Capture the cell that displays the provided text and extract its [X, Y] central coordinate. 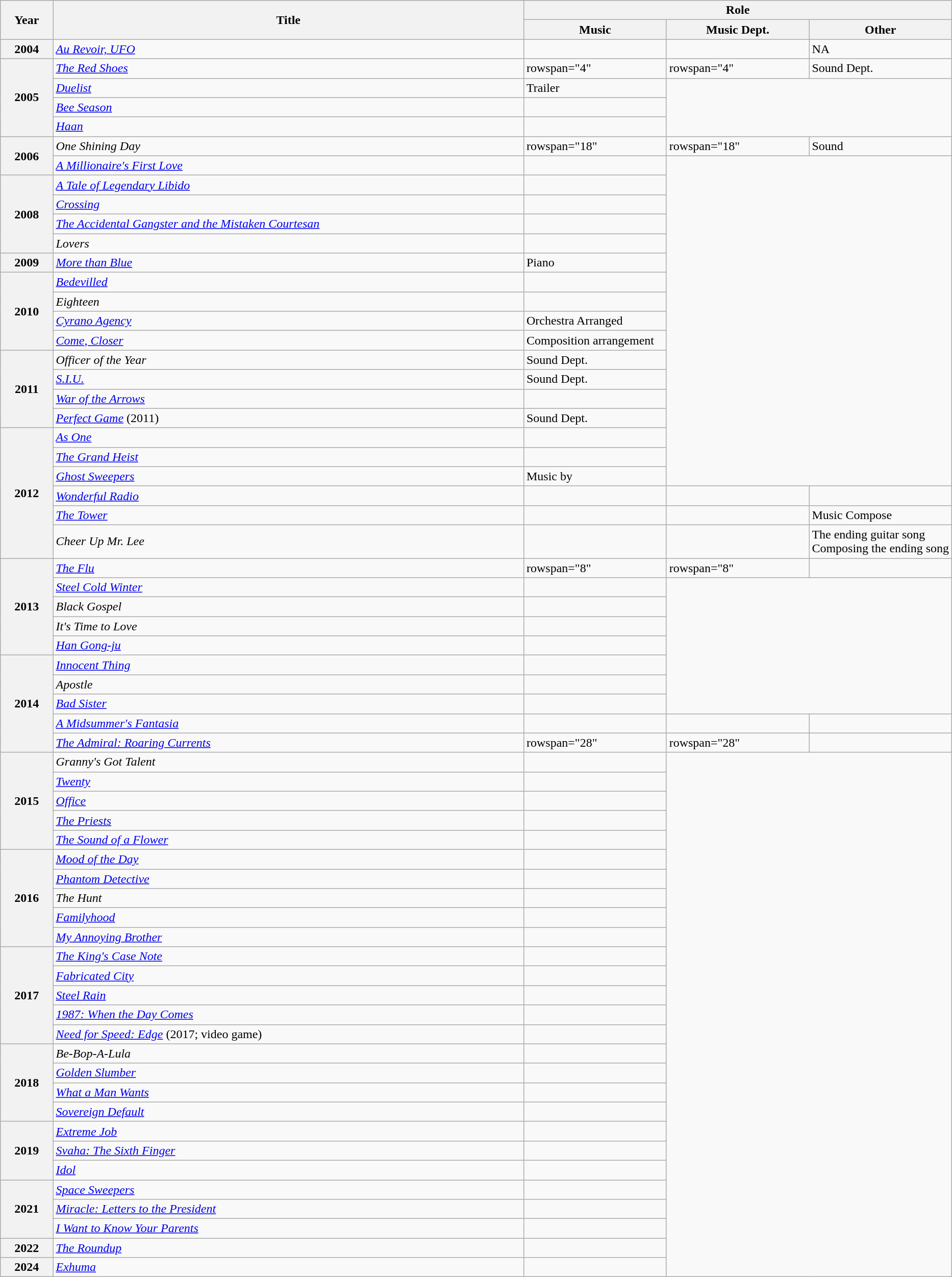
Haan [289, 127]
The ending guitar songComposing the ending song [881, 541]
A Tale of Legendary Libido [289, 185]
Piano [595, 263]
2017 [27, 995]
Come, Closer [289, 340]
2005 [27, 97]
More than Blue [289, 263]
2014 [27, 704]
Sovereign Default [289, 1112]
2021 [27, 1209]
Idol [289, 1170]
The King's Case Note [289, 956]
S.I.U. [289, 379]
Duelist [289, 88]
The Hunt [289, 898]
Sound [881, 146]
My Annoying Brother [289, 937]
2008 [27, 214]
One Shining Day [289, 146]
War of the Arrows [289, 399]
2010 [27, 311]
2024 [27, 1267]
Orchestra Arranged [595, 321]
Perfect Game (2011) [289, 418]
The Red Shoes [289, 68]
Cheer Up Mr. Lee [289, 541]
1987: When the Day Comes [289, 1015]
2022 [27, 1248]
The Tower [289, 515]
Mood of the Day [289, 859]
Crossing [289, 204]
Steel Cold Winter [289, 587]
As One [289, 437]
Miracle: Letters to the President [289, 1209]
Phantom Detective [289, 878]
Role [738, 10]
Golden Slumber [289, 1073]
Granny's Got Talent [289, 762]
Bad Sister [289, 704]
2015 [27, 801]
2013 [27, 607]
Han Gong-ju [289, 646]
The Sound of a Flower [289, 840]
2018 [27, 1083]
The Accidental Gangster and the Mistaken Courtesan [289, 224]
Bedevilled [289, 282]
The Roundup [289, 1248]
It's Time to Love [289, 626]
2011 [27, 389]
Lovers [289, 243]
Music Dept. [738, 30]
Fabricated City [289, 976]
I Want to Know Your Parents [289, 1229]
Cyrano Agency [289, 321]
Bee Season [289, 107]
Wonderful Radio [289, 496]
Apostle [289, 684]
2009 [27, 263]
Innocent Thing [289, 665]
2016 [27, 898]
The Grand Heist [289, 457]
Space Sweepers [289, 1190]
A Millionaire's First Love [289, 165]
2004 [27, 49]
Ghost Sweepers [289, 476]
Steel Rain [289, 995]
Twenty [289, 781]
Familyhood [289, 918]
2006 [27, 156]
Eighteen [289, 302]
Black Gospel [289, 607]
2012 [27, 493]
Be-Bop-A-Lula [289, 1053]
Exhuma [289, 1267]
Other [881, 30]
Composition arrangement [595, 340]
Au Revoir, UFO [289, 49]
The Admiral: Roaring Currents [289, 743]
Music Compose [881, 515]
Music by [595, 476]
Year [27, 20]
Office [289, 801]
The Flu [289, 568]
The Priests [289, 820]
Officer of the Year [289, 360]
A Midsummer's Fantasia [289, 723]
Trailer [595, 88]
2019 [27, 1150]
NA [881, 49]
Extreme Job [289, 1131]
Need for Speed: Edge (2017; video game) [289, 1034]
Svaha: The Sixth Finger [289, 1150]
Title [289, 20]
Music [595, 30]
What a Man Wants [289, 1092]
